Determine the [x, y] coordinate at the center of the cell enclosing the given text.  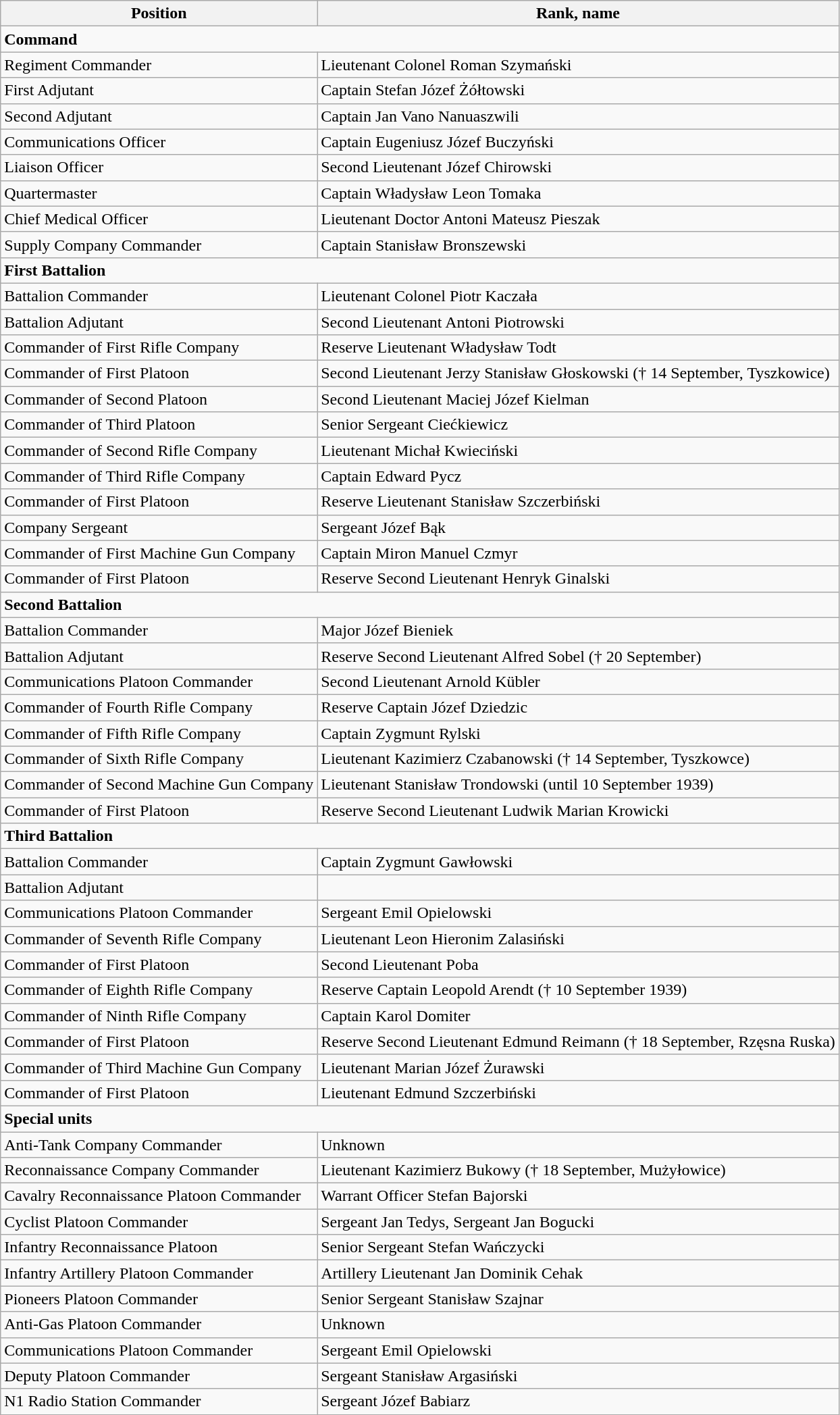
Commander of Third Rifle Company [159, 476]
Second Lieutenant Józef Chirowski [578, 168]
Lieutenant Edmund Szczerbiński [578, 1093]
Company Sergeant [159, 528]
Warrant Officer Stefan Bajorski [578, 1196]
Sergeant Józef Babiarz [578, 1401]
Pioneers Platoon Commander [159, 1299]
Captain Zygmunt Rylski [578, 733]
Cavalry Reconnaissance Platoon Commander [159, 1196]
Position [159, 14]
Commander of Fourth Rifle Company [159, 707]
Commander of Seventh Rifle Company [159, 939]
Reserve Captain Leopold Arendt († 10 September 1939) [578, 990]
Lieutenant Marian Józef Żurawski [578, 1067]
Special units [420, 1118]
First Adjutant [159, 91]
Infantry Reconnaissance Platoon [159, 1247]
Captain Stefan Józef Żółtowski [578, 91]
First Battalion [420, 270]
Captain Jan Vano Nanuaszwili [578, 116]
Sergeant Stanisław Argasiński [578, 1376]
Reserve Second Lieutenant Edmund Reimann († 18 September, Rzęsna Ruska) [578, 1041]
Lieutenant Michał Kwieciński [578, 451]
Supply Company Commander [159, 245]
Captain Stanisław Bronszewski [578, 245]
Sergeant Jan Tedys, Sergeant Jan Bogucki [578, 1222]
Senior Sergeant Ciećkiewicz [578, 425]
Reserve Second Lieutenant Alfred Sobel († 20 September) [578, 656]
Rank, name [578, 14]
Reserve Captain Józef Dziedzic [578, 707]
Commander of First Rifle Company [159, 348]
Captain Zygmunt Gawłowski [578, 862]
Reconnaissance Company Commander [159, 1170]
Liaison Officer [159, 168]
Commander of Ninth Rifle Company [159, 1016]
Reserve Lieutenant Władysław Todt [578, 348]
Commander of Third Platoon [159, 425]
Sergeant Józef Bąk [578, 528]
Commander of Second Platoon [159, 399]
Second Lieutenant Antoni Piotrowski [578, 322]
Regiment Commander [159, 65]
Second Lieutenant Maciej Józef Kielman [578, 399]
Reserve Second Lieutenant Ludwik Marian Krowicki [578, 811]
Second Lieutenant Arnold Kübler [578, 681]
Captain Karol Domiter [578, 1016]
Commander of Fifth Rifle Company [159, 733]
Lieutenant Kazimierz Czabanowski († 14 September, Tyszkowce) [578, 759]
Lieutenant Doctor Antoni Mateusz Pieszak [578, 219]
Lieutenant Kazimierz Bukowy († 18 September, Mużyłowice) [578, 1170]
Artillery Lieutenant Jan Dominik Cehak [578, 1273]
Captain Władysław Leon Tomaka [578, 193]
Communications Officer [159, 142]
Command [420, 39]
Lieutenant Stanisław Trondowski (until 10 September 1939) [578, 785]
Senior Sergeant Stefan Wańczycki [578, 1247]
Third Battalion [420, 836]
Captain Edward Pycz [578, 476]
Second Adjutant [159, 116]
Second Battalion [420, 604]
Commander of Second Machine Gun Company [159, 785]
Anti-Gas Platoon Commander [159, 1324]
Lieutenant Colonel Piotr Kaczała [578, 296]
Infantry Artillery Platoon Commander [159, 1273]
Deputy Platoon Commander [159, 1376]
Chief Medical Officer [159, 219]
Captain Eugeniusz Józef Buczyński [578, 142]
Second Lieutenant Jerzy Stanisław Głoskowski († 14 September, Tyszkowice) [578, 374]
Commander of Second Rifle Company [159, 451]
Lieutenant Leon Hieronim Zalasiński [578, 939]
Cyclist Platoon Commander [159, 1222]
Lieutenant Colonel Roman Szymański [578, 65]
N1 Radio Station Commander [159, 1401]
Reserve Lieutenant Stanisław Szczerbiński [578, 502]
Commander of First Machine Gun Company [159, 553]
Commander of Third Machine Gun Company [159, 1067]
Reserve Second Lieutenant Henryk Ginalski [578, 579]
Captain Miron Manuel Czmyr [578, 553]
Second Lieutenant Poba [578, 964]
Quartermaster [159, 193]
Anti-Tank Company Commander [159, 1145]
Commander of Sixth Rifle Company [159, 759]
Senior Sergeant Stanisław Szajnar [578, 1299]
Commander of Eighth Rifle Company [159, 990]
Major Józef Bieniek [578, 630]
